Extract the (x, y) coordinate from the center of the cell holding the provided text.  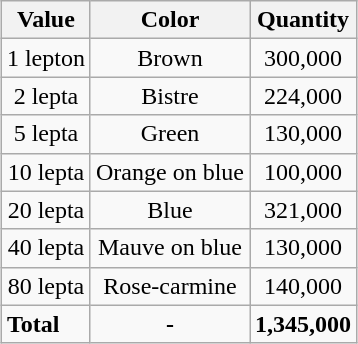
Bistre (170, 96)
Brown (170, 58)
Rose-carmine (170, 286)
Orange on blue (170, 172)
10 lepta (46, 172)
Green (170, 134)
20 lepta (46, 210)
300,000 (304, 58)
5 lepta (46, 134)
Value (46, 20)
80 lepta (46, 286)
Blue (170, 210)
1 lepton (46, 58)
40 lepta (46, 248)
1,345,000 (304, 324)
Total (46, 324)
2 lepta (46, 96)
224,000 (304, 96)
321,000 (304, 210)
Mauve on blue (170, 248)
Quantity (304, 20)
100,000 (304, 172)
140,000 (304, 286)
- (170, 324)
Color (170, 20)
